For the text-containing cell, return its midpoint in (x, y) coordinate format. 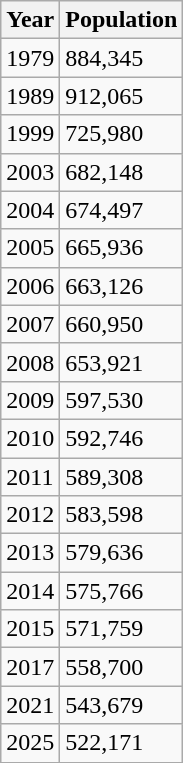
884,345 (122, 58)
2012 (30, 515)
660,950 (122, 324)
2011 (30, 477)
912,065 (122, 96)
Year (30, 20)
2017 (30, 667)
2013 (30, 553)
2004 (30, 210)
Population (122, 20)
543,679 (122, 705)
2003 (30, 172)
522,171 (122, 743)
653,921 (122, 362)
2008 (30, 362)
665,936 (122, 248)
2010 (30, 438)
1979 (30, 58)
1989 (30, 96)
2005 (30, 248)
2006 (30, 286)
2009 (30, 400)
682,148 (122, 172)
2014 (30, 591)
2015 (30, 629)
592,746 (122, 438)
575,766 (122, 591)
1999 (30, 134)
571,759 (122, 629)
597,530 (122, 400)
663,126 (122, 286)
2007 (30, 324)
2025 (30, 743)
2021 (30, 705)
579,636 (122, 553)
725,980 (122, 134)
674,497 (122, 210)
558,700 (122, 667)
583,598 (122, 515)
589,308 (122, 477)
